Extract the [X, Y] coordinate from the center of the cell holding the provided text.  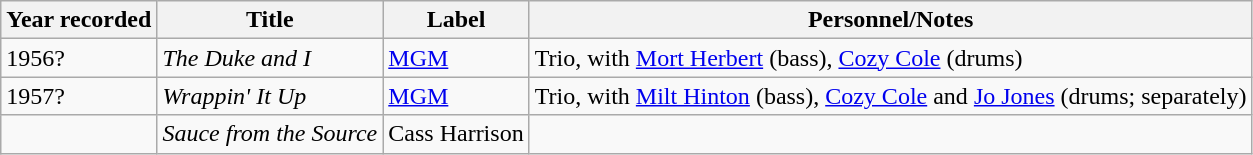
Trio, with Mort Herbert (bass), Cozy Cole (drums) [890, 58]
Trio, with Milt Hinton (bass), Cozy Cole and Jo Jones (drums; separately) [890, 96]
Wrappin' It Up [270, 96]
Sauce from the Source [270, 134]
1957? [79, 96]
Cass Harrison [456, 134]
1956? [79, 58]
Title [270, 20]
Personnel/Notes [890, 20]
The Duke and I [270, 58]
Label [456, 20]
Year recorded [79, 20]
